Pinpoint the cell where the given text exists, returning its (x, y) midpoint coordinate. 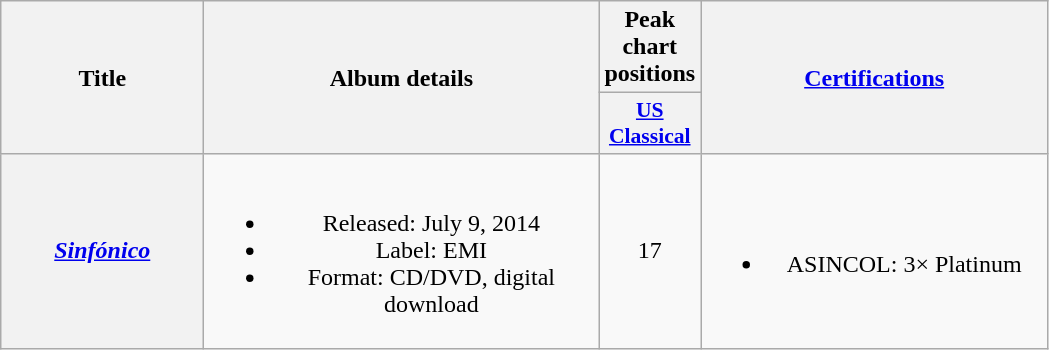
ASINCOL: 3× Platinum (874, 251)
Album details (402, 78)
Released: July 9, 2014Label: EMIFormat: CD/DVD, digital download (402, 251)
USClassical (650, 124)
Peak chart positions (650, 47)
Title (102, 78)
17 (650, 251)
Sinfónico (102, 251)
Certifications (874, 78)
